Return the [x, y] coordinate for the center point of the cell that contains the specified text.  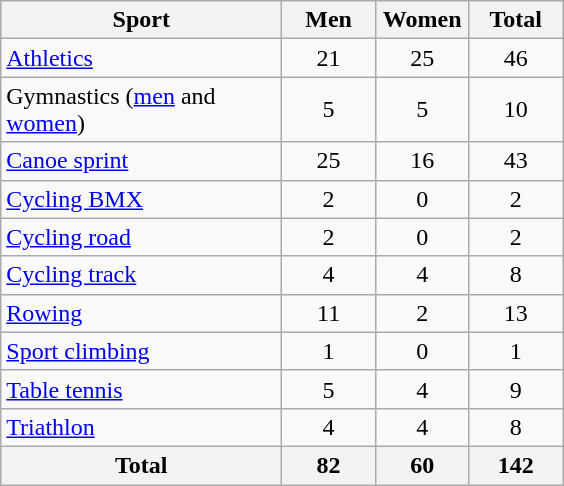
46 [516, 58]
9 [516, 389]
Cycling BMX [142, 199]
82 [329, 465]
Table tennis [142, 389]
Men [329, 20]
Rowing [142, 313]
16 [422, 161]
10 [516, 110]
Cycling track [142, 275]
60 [422, 465]
21 [329, 58]
Sport climbing [142, 351]
Athletics [142, 58]
Triathlon [142, 427]
43 [516, 161]
Canoe sprint [142, 161]
11 [329, 313]
Sport [142, 20]
13 [516, 313]
142 [516, 465]
Cycling road [142, 237]
Gymnastics (men and women) [142, 110]
Women [422, 20]
